Determine the [X, Y] coordinate at the center of the cell enclosing the given text.  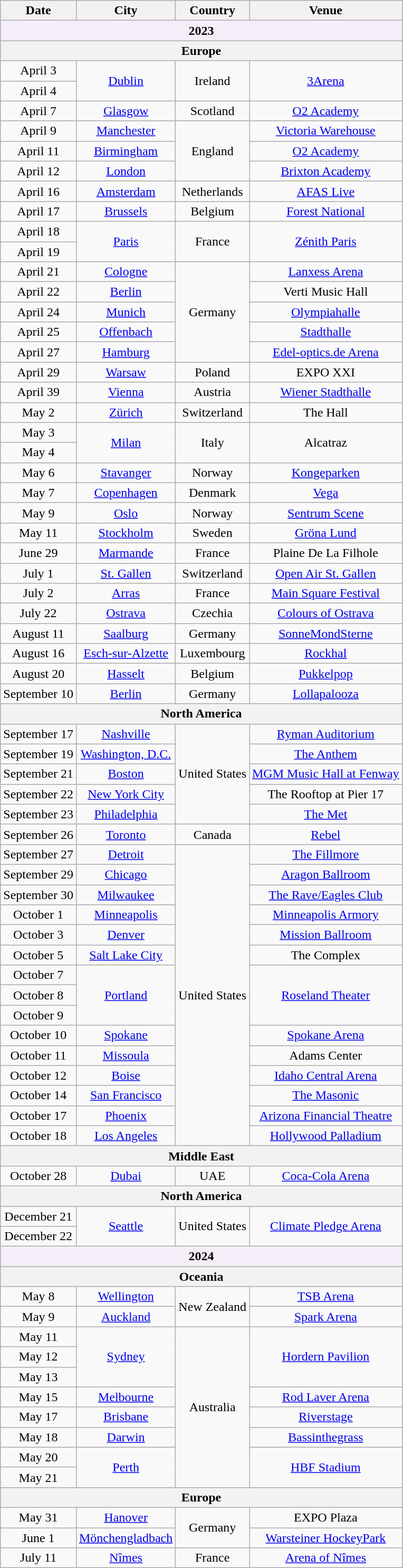
San Francisco [126, 1095]
May 15 [39, 1397]
October 10 [39, 1035]
April 39 [39, 392]
City [126, 11]
September 27 [39, 854]
Boston [126, 774]
April 22 [39, 292]
Saalburg [126, 634]
Roseland Theater [325, 995]
Sydney [126, 1357]
April 27 [39, 352]
Date [39, 11]
April 25 [39, 332]
Salt Lake City [126, 955]
April 11 [39, 151]
Vega [325, 493]
Nîmes [126, 1558]
Riverstage [325, 1417]
Country [213, 11]
Boise [126, 1075]
EXPO Plaza [325, 1517]
June 29 [39, 553]
Dublin [126, 81]
Plaine De La Filhole [325, 553]
Gröna Lund [325, 533]
Rod Laver Arena [325, 1397]
Scotland [213, 111]
October 18 [39, 1136]
September 22 [39, 794]
Oslo [126, 513]
Rockhal [325, 654]
Amsterdam [126, 191]
Aragon Ballroom [325, 874]
October 11 [39, 1055]
April 19 [39, 252]
Verti Music Hall [325, 292]
Manchester [126, 131]
August 20 [39, 674]
April 16 [39, 191]
April 4 [39, 91]
Washington, D.C. [126, 754]
Mönchengladbach [126, 1538]
July 1 [39, 573]
May 18 [39, 1437]
New Zealand [213, 1307]
2023 [201, 31]
October 12 [39, 1075]
Chicago [126, 874]
August 11 [39, 634]
Hanover [126, 1517]
April 18 [39, 231]
Sentrum Scene [325, 513]
October 28 [39, 1176]
Nashville [126, 734]
Lollapalooza [325, 694]
Climate Pledge Arena [325, 1226]
June 1 [39, 1538]
October 3 [39, 935]
May 2 [39, 412]
Main Square Festival [325, 593]
Arena of Nîmes [325, 1558]
HBF Stadium [325, 1467]
Ostrava [126, 613]
Warsteiner HockeyPark [325, 1538]
July 2 [39, 593]
May 20 [39, 1457]
2024 [201, 1257]
April 12 [39, 171]
Missoula [126, 1055]
Australia [213, 1407]
The Masonic [325, 1095]
Colours of Ostrava [325, 613]
Alcatraz [325, 442]
Melbourne [126, 1397]
December 21 [39, 1216]
October 7 [39, 975]
AFAS Live [325, 191]
Kongeparken [325, 473]
Ryman Auditorium [325, 734]
Stockholm [126, 533]
Paris [126, 241]
Canada [213, 834]
Minneapolis Armory [325, 915]
Auckland [126, 1317]
Adams Center [325, 1055]
Birmingham [126, 151]
October 14 [39, 1095]
September 10 [39, 694]
October 8 [39, 995]
The Complex [325, 955]
The Fillmore [325, 854]
Bassinthegrass [325, 1437]
September 29 [39, 874]
April 21 [39, 272]
May 17 [39, 1417]
Marmande [126, 553]
Portland [126, 995]
September 30 [39, 895]
May 4 [39, 452]
The Rooftop at Pier 17 [325, 794]
Edel-optics.de Arena [325, 352]
April 3 [39, 71]
London [126, 171]
May 6 [39, 473]
Sweden [213, 533]
April 7 [39, 111]
April 29 [39, 372]
Czechia [213, 613]
Hasselt [126, 674]
Warsaw [126, 372]
Spokane Arena [325, 1035]
Wellington [126, 1297]
Philadelphia [126, 814]
Open Air St. Gallen [325, 573]
Arras [126, 593]
October 5 [39, 955]
Esch-sur-Alzette [126, 654]
Pukkelpop [325, 674]
Mission Ballroom [325, 935]
Spark Arena [325, 1317]
Milwaukee [126, 895]
England [213, 151]
Spokane [126, 1035]
Cologne [126, 272]
Rebel [325, 834]
Darwin [126, 1437]
Seattle [126, 1226]
September 23 [39, 814]
Lanxess Arena [325, 272]
Los Angeles [126, 1136]
September 26 [39, 834]
December 22 [39, 1236]
September 17 [39, 734]
October 9 [39, 1015]
August 16 [39, 654]
UAE [213, 1176]
3Arena [325, 81]
Denver [126, 935]
Phoenix [126, 1116]
Minneapolis [126, 915]
Zénith Paris [325, 241]
Italy [213, 442]
July 22 [39, 613]
Victoria Warehouse [325, 131]
Middle East [201, 1156]
October 17 [39, 1116]
Coca-Cola Arena [325, 1176]
Brussels [126, 211]
Poland [213, 372]
Vienna [126, 392]
Perth [126, 1467]
MGM Music Hall at Fenway [325, 774]
The Anthem [325, 754]
May 3 [39, 432]
April 24 [39, 312]
Munich [126, 312]
Stavanger [126, 473]
Hordern Pavilion [325, 1357]
September 21 [39, 774]
The Hall [325, 412]
Brisbane [126, 1417]
Olympiahalle [325, 312]
Brixton Academy [325, 171]
SonneMondSterne [325, 634]
May 12 [39, 1357]
TSB Arena [325, 1297]
St. Gallen [126, 573]
July 11 [39, 1558]
May 31 [39, 1517]
Idaho Central Arena [325, 1075]
Venue [325, 11]
May 7 [39, 493]
Stadthalle [325, 332]
The Met [325, 814]
EXPO XXI [325, 372]
Offenbach [126, 332]
The Rave/Eagles Club [325, 895]
Wiener Stadthalle [325, 392]
Hamburg [126, 352]
Denmark [213, 493]
September 19 [39, 754]
Milan [126, 442]
New York City [126, 794]
Oceania [201, 1277]
Copenhagen [126, 493]
Austria [213, 392]
May 8 [39, 1297]
Netherlands [213, 191]
April 17 [39, 211]
May 13 [39, 1377]
May 21 [39, 1477]
Ireland [213, 81]
Dubai [126, 1176]
Forest National [325, 211]
Toronto [126, 834]
Zürich [126, 412]
Detroit [126, 854]
April 9 [39, 131]
October 1 [39, 915]
Glasgow [126, 111]
Arizona Financial Theatre [325, 1116]
Hollywood Palladium [325, 1136]
Luxembourg [213, 654]
